Locate the cell with the specified text and output its (X, Y) center coordinate. 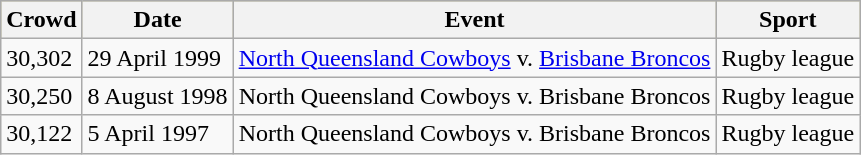
Crowd (42, 20)
30,122 (42, 134)
Sport (788, 20)
30,250 (42, 96)
5 April 1997 (158, 134)
Event (474, 20)
Date (158, 20)
29 April 1999 (158, 58)
8 August 1998 (158, 96)
30,302 (42, 58)
